Return (x, y) of the center of cell containing provided text 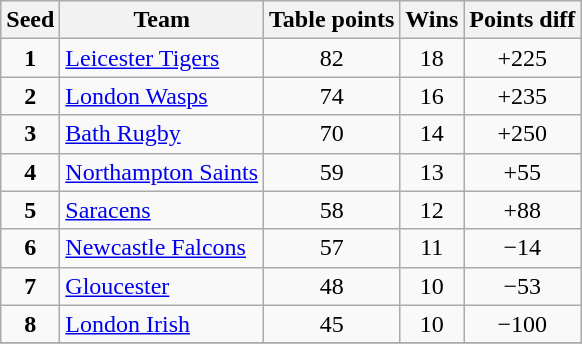
−100 (522, 324)
Leicester Tigers (162, 58)
11 (432, 248)
16 (432, 96)
Team (162, 20)
−53 (522, 286)
14 (432, 134)
70 (332, 134)
+55 (522, 172)
−14 (522, 248)
13 (432, 172)
Northampton Saints (162, 172)
74 (332, 96)
45 (332, 324)
6 (30, 248)
4 (30, 172)
London Irish (162, 324)
Bath Rugby (162, 134)
12 (432, 210)
7 (30, 286)
Seed (30, 20)
1 (30, 58)
59 (332, 172)
Saracens (162, 210)
8 (30, 324)
18 (432, 58)
Points diff (522, 20)
+250 (522, 134)
+225 (522, 58)
Table points (332, 20)
Wins (432, 20)
London Wasps (162, 96)
Newcastle Falcons (162, 248)
58 (332, 210)
+88 (522, 210)
+235 (522, 96)
48 (332, 286)
82 (332, 58)
3 (30, 134)
Gloucester (162, 286)
57 (332, 248)
5 (30, 210)
2 (30, 96)
